Identify which cell holds the provided text, then report its (X, Y) central coordinate. 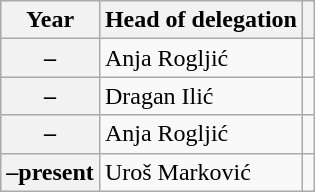
Dragan Ilić (200, 96)
Uroš Marković (200, 172)
Head of delegation (200, 20)
Year (50, 20)
–present (50, 172)
